Provide the (x, y) coordinate of the cell's center where the given text is located.  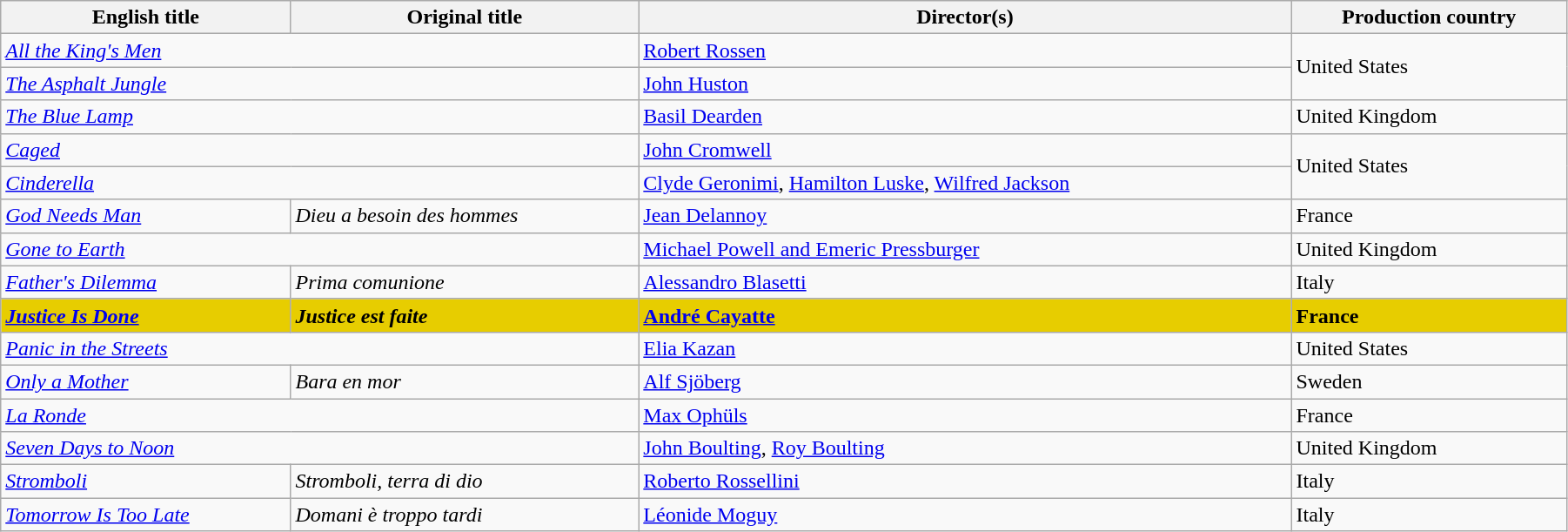
Sweden (1429, 381)
Only a Mother (146, 381)
Alf Sjöberg (965, 381)
Bara en mor (465, 381)
John Cromwell (965, 150)
Basil Dearden (965, 117)
Léonide Moguy (965, 515)
Stromboli, terra di dio (465, 481)
Clyde Geronimi, Hamilton Luske, Wilfred Jackson (965, 183)
Cinderella (320, 183)
The Asphalt Jungle (320, 84)
Director(s) (965, 17)
La Ronde (320, 415)
Panic in the Streets (320, 348)
Caged (320, 150)
Seven Days to Noon (320, 448)
Roberto Rossellini (965, 481)
Jean Delannoy (965, 216)
Alessandro Blasetti (965, 282)
Elia Kazan (965, 348)
All the King's Men (320, 51)
Justice est faite (465, 315)
Prima comunione (465, 282)
English title (146, 17)
Father's Dilemma (146, 282)
Tomorrow Is Too Late (146, 515)
God Needs Man (146, 216)
Robert Rossen (965, 51)
Original title (465, 17)
Dieu a besoin des hommes (465, 216)
John Boulting, Roy Boulting (965, 448)
Gone to Earth (320, 249)
Stromboli (146, 481)
Domani è troppo tardi (465, 515)
Justice Is Done (146, 315)
The Blue Lamp (320, 117)
Max Ophüls (965, 415)
Michael Powell and Emeric Pressburger (965, 249)
Production country (1429, 17)
André Cayatte (965, 315)
John Huston (965, 84)
